Provide the [x, y] coordinate of the cell's center where the given text is located.  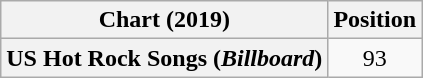
93 [375, 58]
US Hot Rock Songs (Billboard) [164, 58]
Position [375, 20]
Chart (2019) [164, 20]
